Identify which cell holds the provided text, then report its [x, y] central coordinate. 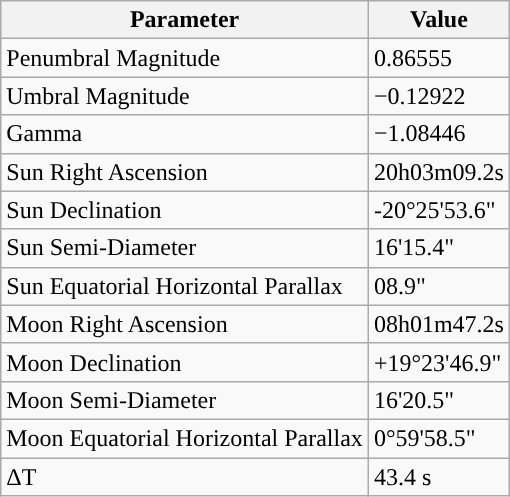
Moon Right Ascension [185, 324]
−1.08446 [438, 134]
Moon Semi-Diameter [185, 400]
Sun Equatorial Horizontal Parallax [185, 286]
Parameter [185, 20]
08.9" [438, 286]
0°59'58.5" [438, 438]
Umbral Magnitude [185, 96]
Sun Semi-Diameter [185, 248]
Sun Right Ascension [185, 172]
43.4 s [438, 477]
20h03m09.2s [438, 172]
-20°25'53.6" [438, 210]
ΔT [185, 477]
Moon Equatorial Horizontal Parallax [185, 438]
Penumbral Magnitude [185, 58]
16'15.4" [438, 248]
Sun Declination [185, 210]
−0.12922 [438, 96]
08h01m47.2s [438, 324]
16'20.5" [438, 400]
Moon Declination [185, 362]
0.86555 [438, 58]
+19°23'46.9" [438, 362]
Gamma [185, 134]
Value [438, 20]
